Return the (x, y) coordinate for the center point of the cell that contains the specified text.  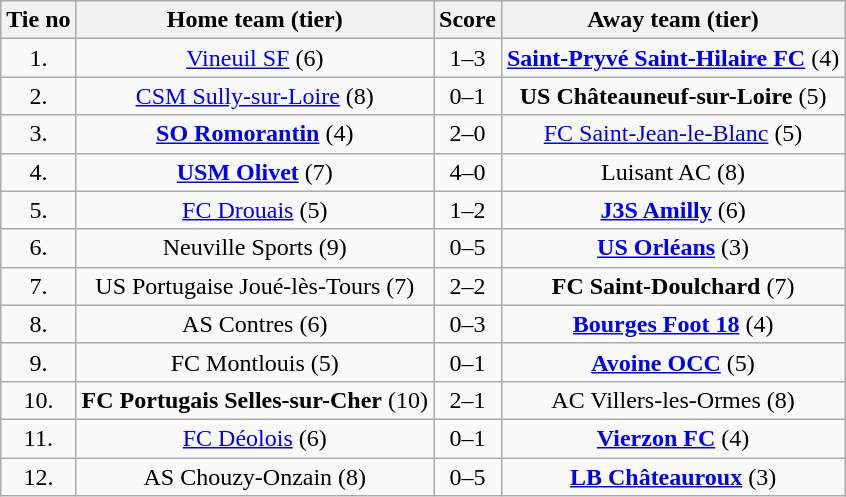
10. (38, 400)
Home team (tier) (254, 20)
Saint-Pryvé Saint-Hilaire FC (4) (672, 58)
Avoine OCC (5) (672, 362)
CSM Sully-sur-Loire (8) (254, 96)
US Orléans (3) (672, 248)
FC Montlouis (5) (254, 362)
USM Olivet (7) (254, 172)
FC Déolois (6) (254, 438)
4. (38, 172)
6. (38, 248)
FC Saint-Jean-le-Blanc (5) (672, 134)
SO Romorantin (4) (254, 134)
Neuville Sports (9) (254, 248)
US Portugaise Joué-lès-Tours (7) (254, 286)
Away team (tier) (672, 20)
3. (38, 134)
0–3 (468, 324)
Vierzon FC (4) (672, 438)
Tie no (38, 20)
Vineuil SF (6) (254, 58)
J3S Amilly (6) (672, 210)
12. (38, 477)
AS Chouzy-Onzain (8) (254, 477)
11. (38, 438)
1–2 (468, 210)
Score (468, 20)
5. (38, 210)
FC Portugais Selles-sur-Cher (10) (254, 400)
2–2 (468, 286)
9. (38, 362)
2–0 (468, 134)
FC Drouais (5) (254, 210)
US Châteauneuf-sur-Loire (5) (672, 96)
2. (38, 96)
1. (38, 58)
4–0 (468, 172)
1–3 (468, 58)
7. (38, 286)
AS Contres (6) (254, 324)
Bourges Foot 18 (4) (672, 324)
FC Saint-Doulchard (7) (672, 286)
8. (38, 324)
AC Villers-les-Ormes (8) (672, 400)
LB Châteauroux (3) (672, 477)
2–1 (468, 400)
Luisant AC (8) (672, 172)
